Determine the (x, y) coordinate at the center of the cell enclosing the given text.  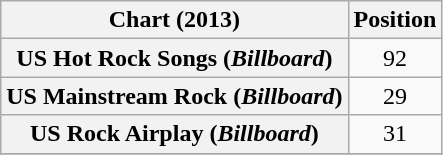
US Hot Rock Songs (Billboard) (174, 58)
US Rock Airplay (Billboard) (174, 134)
Chart (2013) (174, 20)
31 (395, 134)
92 (395, 58)
US Mainstream Rock (Billboard) (174, 96)
Position (395, 20)
29 (395, 96)
